For the text-containing cell, return its midpoint in [x, y] coordinate format. 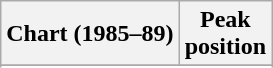
Peakposition [225, 34]
Chart (1985–89) [90, 34]
